Determine the (x, y) coordinate at the center of the cell enclosing the given text.  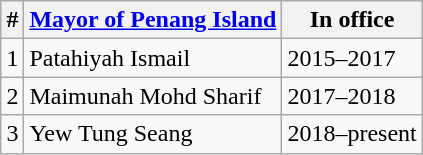
In office (352, 20)
Yew Tung Seang (153, 134)
Mayor of Penang Island (153, 20)
2017–2018 (352, 96)
Patahiyah Ismail (153, 58)
2 (12, 96)
Maimunah Mohd Sharif (153, 96)
2015–2017 (352, 58)
2018–present (352, 134)
1 (12, 58)
# (12, 20)
3 (12, 134)
